For the text-containing cell, return its midpoint in (X, Y) coordinate format. 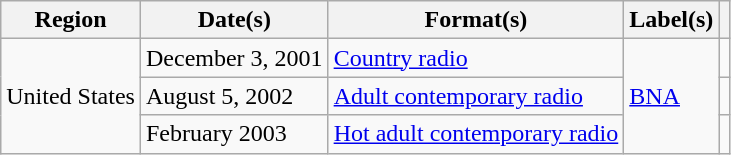
February 2003 (234, 134)
Label(s) (672, 20)
Region (71, 20)
Adult contemporary radio (476, 96)
United States (71, 96)
Format(s) (476, 20)
BNA (672, 96)
December 3, 2001 (234, 58)
Country radio (476, 58)
Date(s) (234, 20)
August 5, 2002 (234, 96)
Hot adult contemporary radio (476, 134)
